Capture the cell that displays the provided text and extract its (X, Y) central coordinate. 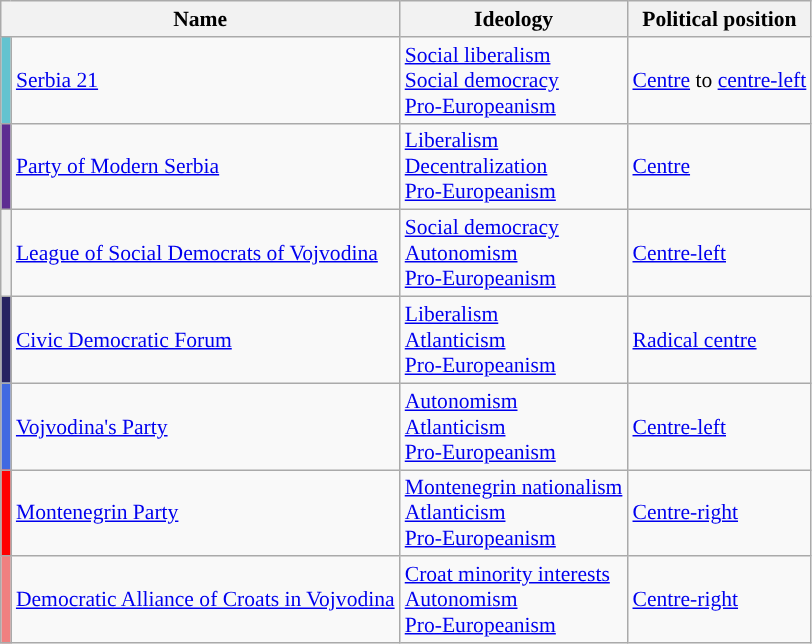
Radical centre (719, 340)
Social liberalismSocial democracyPro-Europeanism (514, 80)
LiberalismAtlanticismPro-Europeanism (514, 340)
AutonomismAtlanticismPro-Europeanism (514, 426)
Political position (719, 19)
Party of Modern Serbia (206, 166)
Centre (719, 166)
Civic Democratic Forum (206, 340)
Centre to centre-left (719, 80)
Social democracyAutonomismPro-Europeanism (514, 254)
LiberalismDecentralizationPro-Europeanism (514, 166)
League of Social Democrats of Vojvodina (206, 254)
Montenegrin Party (206, 514)
Montenegrin nationalismAtlanticismPro-Europeanism (514, 514)
Croat minority interestsAutonomismPro-Europeanism (514, 600)
Serbia 21 (206, 80)
Democratic Alliance of Croats in Vojvodina (206, 600)
Vojvodina's Party (206, 426)
Ideology (514, 19)
Name (200, 19)
